Find where the given text appears and provide that cell's center as (x, y) coordinate. 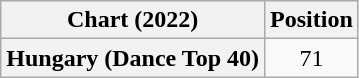
Chart (2022) (133, 20)
71 (312, 58)
Position (312, 20)
Hungary (Dance Top 40) (133, 58)
